Return the (x, y) coordinate for the center point of the cell that contains the specified text.  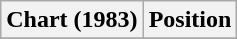
Chart (1983) (72, 20)
Position (190, 20)
